Capture the cell that displays the provided text and extract its (X, Y) central coordinate. 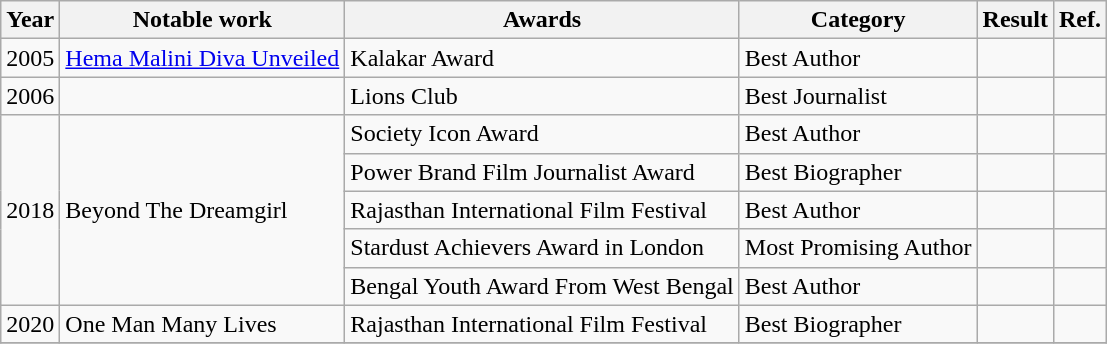
Beyond The Dreamgirl (202, 210)
Best Journalist (858, 96)
Most Promising Author (858, 248)
Society Icon Award (542, 134)
Result (1015, 20)
Stardust Achievers Award in London (542, 248)
Category (858, 20)
Notable work (202, 20)
Lions Club (542, 96)
Power Brand Film Journalist Award (542, 172)
Hema Malini Diva Unveiled (202, 58)
Kalakar Award (542, 58)
2020 (30, 324)
2018 (30, 210)
2005 (30, 58)
One Man Many Lives (202, 324)
2006 (30, 96)
Ref. (1080, 20)
Bengal Youth Award From West Bengal (542, 286)
Year (30, 20)
Awards (542, 20)
